For the text-containing cell, return its midpoint in (x, y) coordinate format. 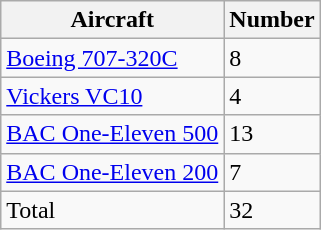
13 (272, 134)
32 (272, 210)
4 (272, 96)
BAC One-Eleven 200 (112, 172)
BAC One-Eleven 500 (112, 134)
Number (272, 20)
8 (272, 58)
7 (272, 172)
Vickers VC10 (112, 96)
Total (112, 210)
Aircraft (112, 20)
Boeing 707-320C (112, 58)
